Pinpoint the cell where the given text exists, returning its (X, Y) midpoint coordinate. 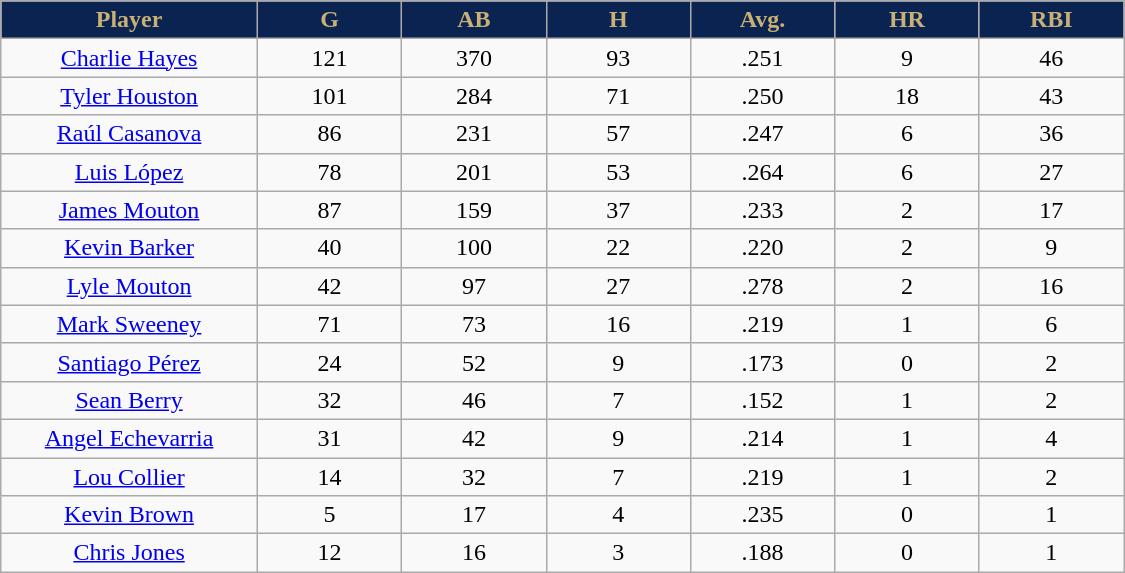
.214 (762, 438)
.251 (762, 58)
73 (474, 324)
24 (329, 362)
Lyle Mouton (130, 286)
100 (474, 248)
.278 (762, 286)
Charlie Hayes (130, 58)
22 (618, 248)
Lou Collier (130, 477)
.220 (762, 248)
93 (618, 58)
52 (474, 362)
Avg. (762, 20)
Tyler Houston (130, 96)
.250 (762, 96)
14 (329, 477)
86 (329, 134)
231 (474, 134)
HR (907, 20)
Sean Berry (130, 400)
37 (618, 210)
James Mouton (130, 210)
Chris Jones (130, 553)
53 (618, 172)
159 (474, 210)
Kevin Barker (130, 248)
97 (474, 286)
.235 (762, 515)
121 (329, 58)
101 (329, 96)
43 (1051, 96)
5 (329, 515)
RBI (1051, 20)
Mark Sweeney (130, 324)
.188 (762, 553)
.233 (762, 210)
Player (130, 20)
.173 (762, 362)
40 (329, 248)
78 (329, 172)
284 (474, 96)
AB (474, 20)
31 (329, 438)
Raúl Casanova (130, 134)
Luis López (130, 172)
3 (618, 553)
18 (907, 96)
Kevin Brown (130, 515)
.264 (762, 172)
370 (474, 58)
57 (618, 134)
G (329, 20)
H (618, 20)
.247 (762, 134)
36 (1051, 134)
Angel Echevarria (130, 438)
.152 (762, 400)
87 (329, 210)
201 (474, 172)
Santiago Pérez (130, 362)
12 (329, 553)
